Extract the (X, Y) coordinate from the center of the cell holding the provided text.  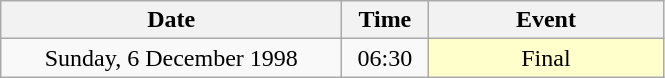
Date (172, 20)
Time (385, 20)
Sunday, 6 December 1998 (172, 58)
Event (546, 20)
06:30 (385, 58)
Final (546, 58)
